Return the (X, Y) coordinate for the center point of the cell that contains the specified text.  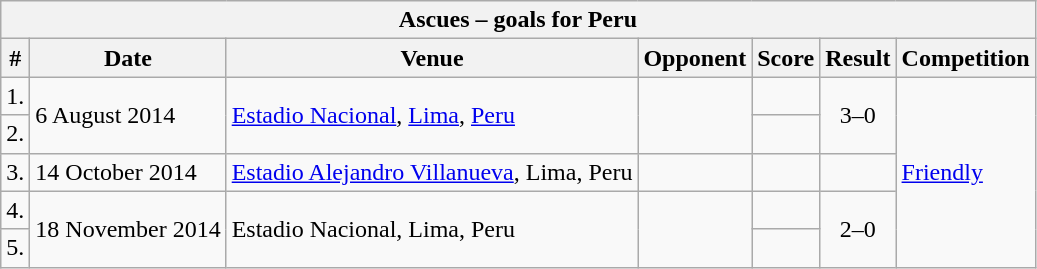
5. (16, 248)
1. (16, 96)
2–0 (858, 229)
Opponent (695, 58)
4. (16, 210)
Result (858, 58)
2. (16, 134)
Score (786, 58)
Venue (432, 58)
14 October 2014 (128, 172)
Competition (966, 58)
Friendly (966, 172)
3–0 (858, 115)
18 November 2014 (128, 229)
Ascues – goals for Peru (518, 20)
3. (16, 172)
6 August 2014 (128, 115)
Estadio Alejandro Villanueva, Lima, Peru (432, 172)
# (16, 58)
Date (128, 58)
